Provide the [X, Y] coordinate of the cell's center where the given text is located.  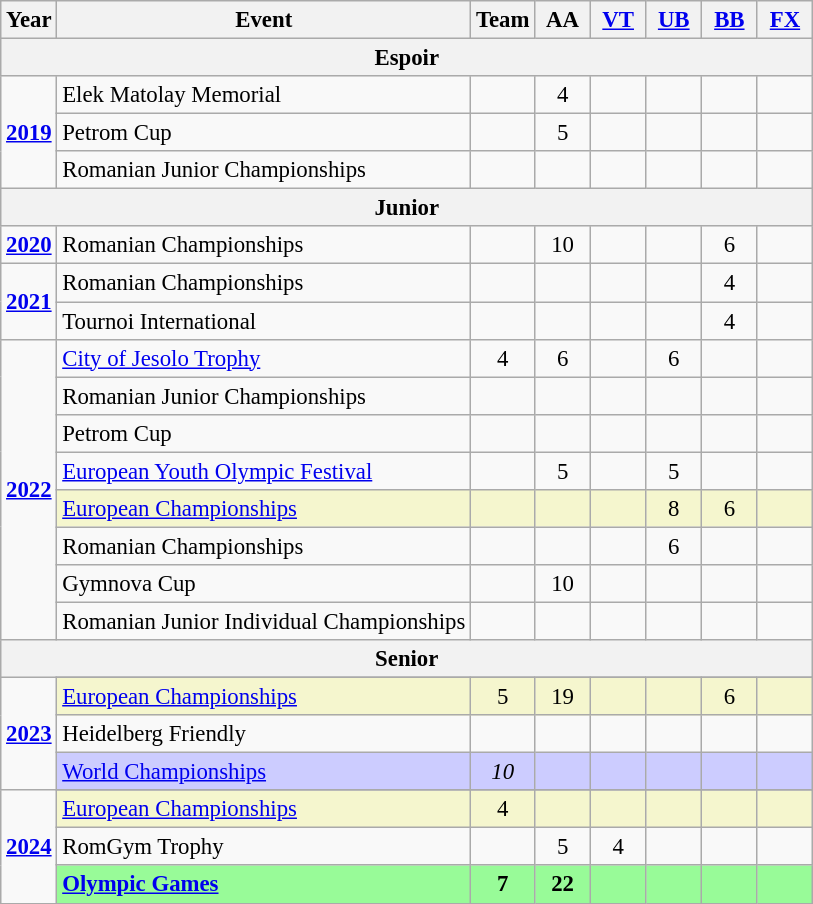
2019 [29, 132]
Tournoi International [264, 321]
City of Jesolo Trophy [264, 358]
8 [674, 509]
UB [674, 20]
Gymnova Cup [264, 584]
7 [503, 885]
2021 [29, 302]
FX [785, 20]
World Championships [264, 772]
RomGym Trophy [264, 847]
BB [730, 20]
2023 [29, 734]
Year [29, 20]
19 [563, 697]
European Youth Olympic Festival [264, 471]
Team [503, 20]
2024 [29, 846]
Heidelberg Friendly [264, 734]
Olympic Games [264, 885]
Espoir [407, 58]
2020 [29, 245]
Event [264, 20]
22 [563, 885]
Elek Matolay Memorial [264, 95]
Senior [407, 659]
AA [563, 20]
Romanian Junior Individual Championships [264, 621]
2022 [29, 490]
VT [618, 20]
Junior [407, 208]
